Return (x, y) of the center of cell containing provided text 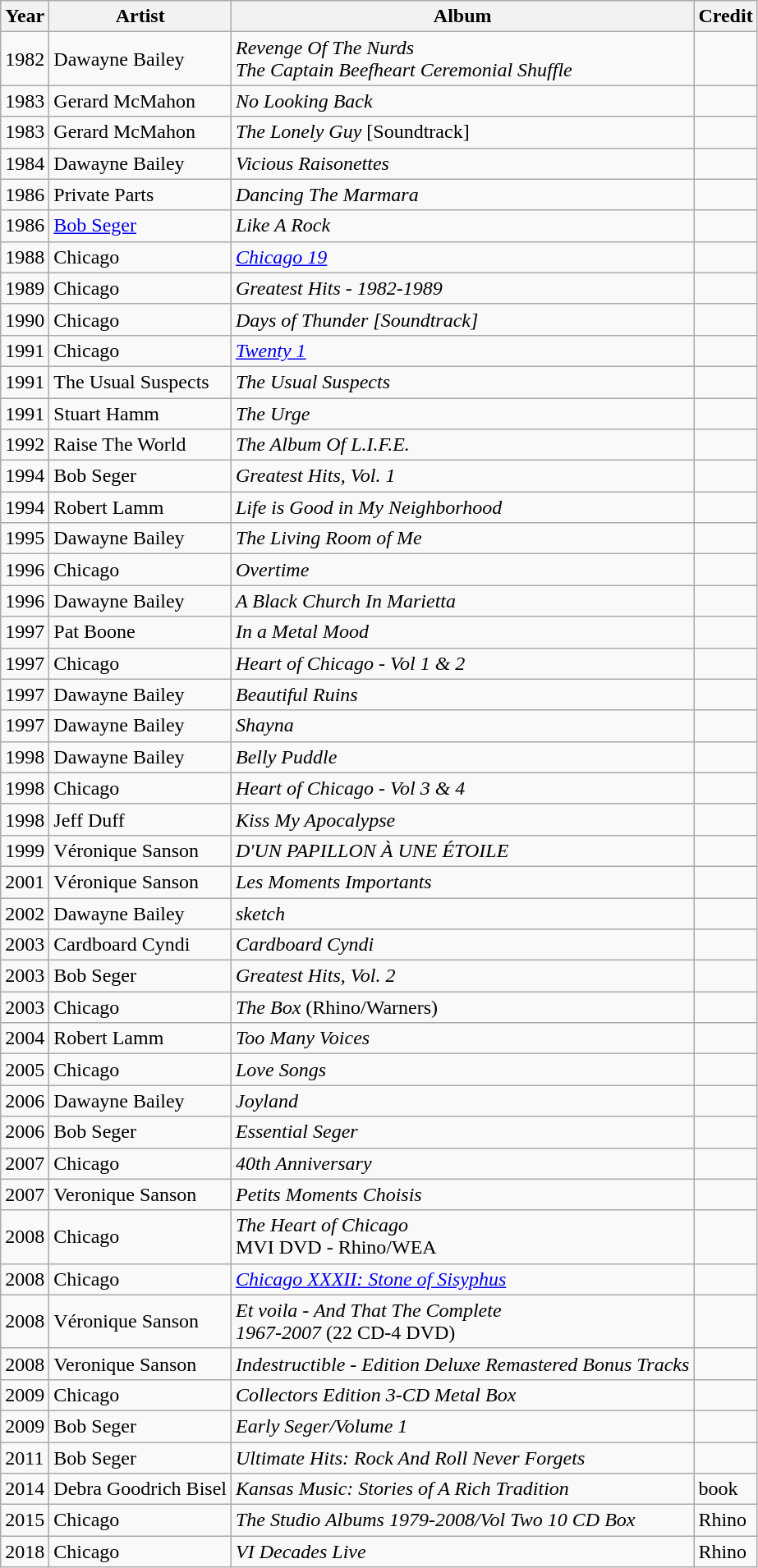
1990 (25, 319)
Heart of Chicago - Vol 3 & 4 (462, 788)
1995 (25, 539)
Jeff Duff (140, 819)
1984 (25, 163)
1988 (25, 257)
Ultimate Hits: Rock And Roll Never Forgets (462, 1457)
Kiss My Apocalypse (462, 819)
Essential Seger (462, 1132)
Revenge Of The NurdsThe Captain Beefheart Ceremonial Shuffle (462, 59)
2001 (25, 882)
1989 (25, 288)
Album (462, 16)
Twenty 1 (462, 351)
The Living Room of Me (462, 539)
Artist (140, 16)
Private Parts (140, 195)
Debra Goodrich Bisel (140, 1489)
Joyland (462, 1101)
Dancing The Marmara (462, 195)
Greatest Hits, Vol. 2 (462, 976)
The Lonely Guy [Soundtrack] (462, 132)
Too Many Voices (462, 1038)
2014 (25, 1489)
Stuart Hamm (140, 413)
Indestructible - Edition Deluxe Remastered Bonus Tracks (462, 1364)
Life is Good in My Neighborhood (462, 507)
Beautiful Ruins (462, 695)
2011 (25, 1457)
No Looking Back (462, 101)
Pat Boone (140, 632)
Belly Puddle (462, 757)
D'UN PAPILLON À UNE ÉTOILE (462, 850)
Year (25, 16)
Like A Rock (462, 226)
Overtime (462, 570)
Shayna (462, 726)
The Studio Albums 1979-2008/Vol Two 10 CD Box (462, 1520)
The Box (Rhino/Warners) (462, 1007)
The Heart of ChicagoMVI DVD - Rhino/WEA (462, 1236)
Chicago 19 (462, 257)
The Urge (462, 413)
Vicious Raisonettes (462, 163)
Petits Moments Choisis (462, 1194)
2002 (25, 914)
40th Anniversary (462, 1163)
The Album Of L.I.F.E. (462, 445)
2015 (25, 1520)
Et voila - And That The Complete1967-2007 (22 CD-4 DVD) (462, 1322)
Love Songs (462, 1070)
A Black Church In Marietta (462, 601)
Les Moments Importants (462, 882)
In a Metal Mood (462, 632)
Heart of Chicago - Vol 1 & 2 (462, 663)
Kansas Music: Stories of A Rich Tradition (462, 1489)
Raise The World (140, 445)
1999 (25, 850)
VI Decades Live (462, 1552)
2004 (25, 1038)
Days of Thunder [Soundtrack] (462, 319)
Chicago XXXII: Stone of Sisyphus (462, 1279)
Credit (726, 16)
1982 (25, 59)
2005 (25, 1070)
2018 (25, 1552)
Early Seger/Volume 1 (462, 1426)
1992 (25, 445)
Greatest Hits - 1982-1989 (462, 288)
sketch (462, 914)
Greatest Hits, Vol. 1 (462, 476)
book (726, 1489)
Collectors Edition 3-CD Metal Box (462, 1395)
